Return [X, Y] of the center of cell containing provided text 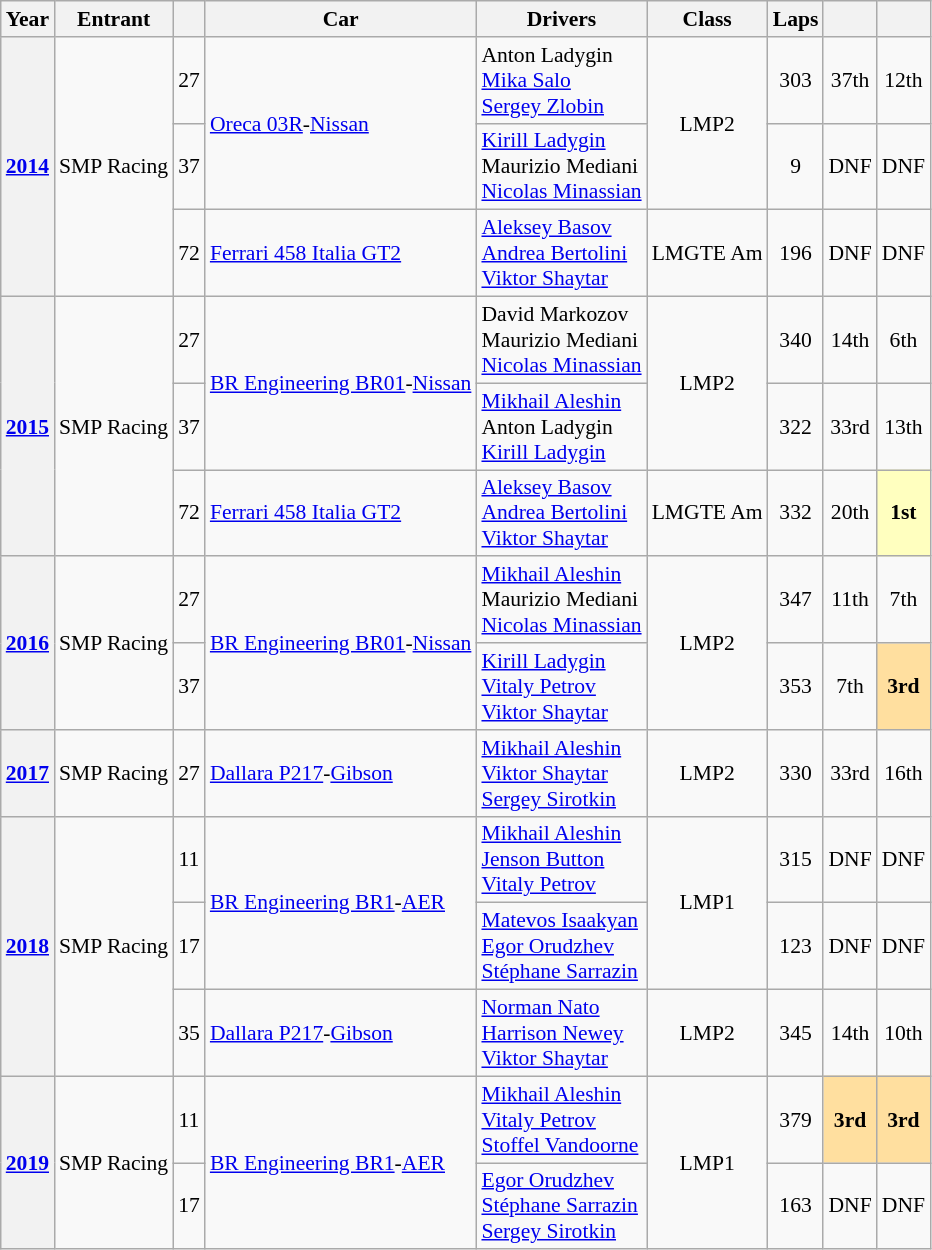
10th [904, 1034]
35 [189, 1034]
Matevos Isaakyan Egor Orudzhev Stéphane Sarrazin [561, 946]
Car [341, 19]
2019 [28, 1162]
Norman Nato Harrison Newey Viktor Shaytar [561, 1034]
163 [796, 1206]
Mikhail Aleshin Vitaly Petrov Stoffel Vandoorne [561, 1120]
13th [904, 426]
2016 [28, 644]
345 [796, 1034]
2014 [28, 167]
330 [796, 774]
332 [796, 514]
Entrant [114, 19]
9 [796, 166]
Oreca 03R-Nissan [341, 124]
Mikhail Aleshin Anton Ladygin Kirill Ladygin [561, 426]
315 [796, 860]
Mikhail Aleshin Jenson Button Vitaly Petrov [561, 860]
20th [850, 514]
6th [904, 340]
2017 [28, 774]
353 [796, 686]
Laps [796, 19]
Mikhail Aleshin Maurizio Mediani Nicolas Minassian [561, 600]
1st [904, 514]
322 [796, 426]
196 [796, 254]
Year [28, 19]
340 [796, 340]
16th [904, 774]
2018 [28, 946]
379 [796, 1120]
12th [904, 80]
Anton Ladygin Mika Salo Sergey Zlobin [561, 80]
Drivers [561, 19]
2015 [28, 427]
Egor Orudzhev Stéphane Sarrazin Sergey Sirotkin [561, 1206]
Kirill Ladygin Vitaly Petrov Viktor Shaytar [561, 686]
123 [796, 946]
347 [796, 600]
11th [850, 600]
Mikhail Aleshin Viktor Shaytar Sergey Sirotkin [561, 774]
303 [796, 80]
Class [708, 19]
David Markozov Maurizio Mediani Nicolas Minassian [561, 340]
Kirill Ladygin Maurizio Mediani Nicolas Minassian [561, 166]
37th [850, 80]
